Find where the given text appears and provide that cell's center as (x, y) coordinate. 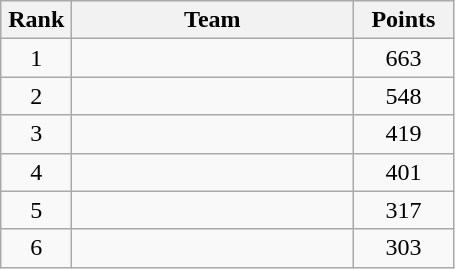
2 (36, 96)
6 (36, 248)
548 (404, 96)
Team (212, 20)
663 (404, 58)
3 (36, 134)
5 (36, 210)
401 (404, 172)
Points (404, 20)
4 (36, 172)
317 (404, 210)
1 (36, 58)
Rank (36, 20)
303 (404, 248)
419 (404, 134)
